Scan for the cell matching the given text and deliver its [X, Y] coordinate at center. 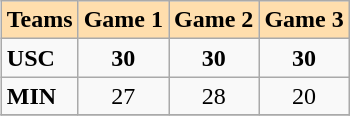
MIN [40, 96]
Game 2 [213, 20]
28 [213, 96]
USC [40, 58]
27 [123, 96]
Game 1 [123, 20]
Game 3 [304, 20]
Teams [40, 20]
20 [304, 96]
